From the cell containing the given text, extract its center point as (x, y) coordinate. 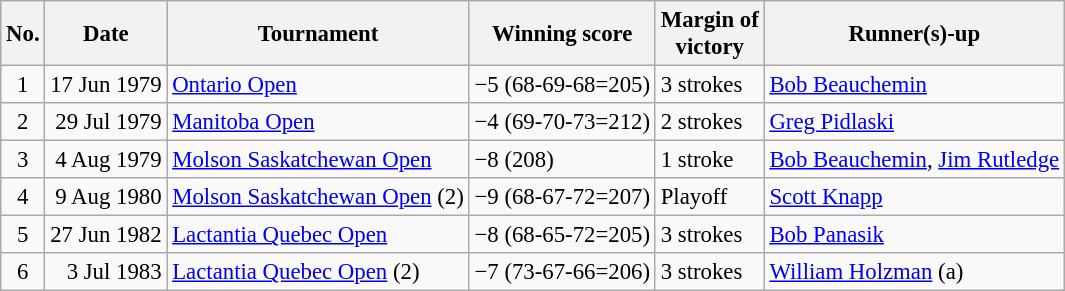
5 (23, 235)
−4 (69-70-73=212) (562, 122)
−5 (68-69-68=205) (562, 85)
Tournament (318, 34)
−9 (68-67-72=207) (562, 197)
27 Jun 1982 (106, 235)
Date (106, 34)
9 Aug 1980 (106, 197)
Bob Panasik (914, 235)
Margin ofvictory (710, 34)
3 (23, 160)
1 (23, 85)
−8 (68-65-72=205) (562, 235)
Bob Beauchemin (914, 85)
Playoff (710, 197)
17 Jun 1979 (106, 85)
No. (23, 34)
Ontario Open (318, 85)
2 strokes (710, 122)
4 Aug 1979 (106, 160)
Manitoba Open (318, 122)
29 Jul 1979 (106, 122)
Winning score (562, 34)
Molson Saskatchewan Open (318, 160)
−8 (208) (562, 160)
Runner(s)-up (914, 34)
Lactantia Quebec Open (318, 235)
1 stroke (710, 160)
Bob Beauchemin, Jim Rutledge (914, 160)
Scott Knapp (914, 197)
4 (23, 197)
Molson Saskatchewan Open (2) (318, 197)
Greg Pidlaski (914, 122)
2 (23, 122)
